Output the [x, y] coordinate of the center of the cell containing the given text.  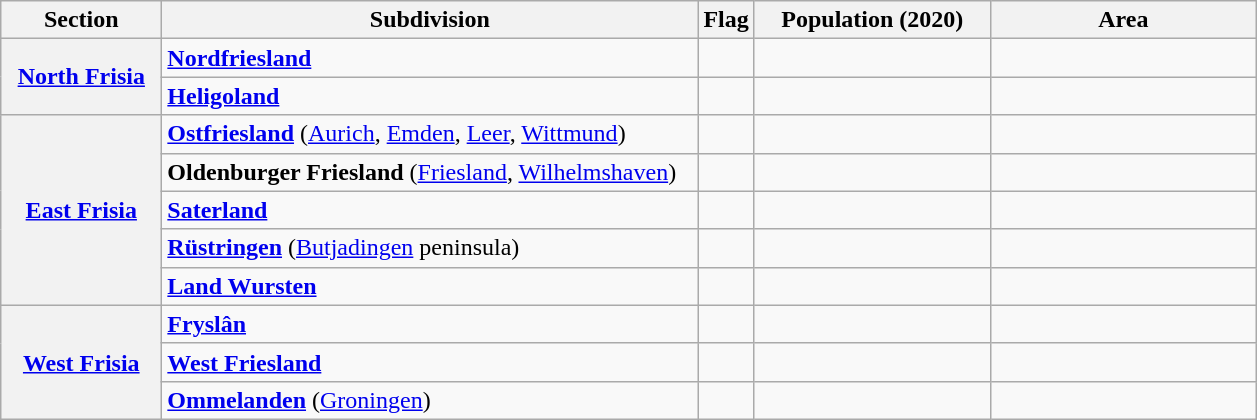
West Friesland [430, 362]
Oldenburger Friesland (Friesland, Wilhelmshaven) [430, 172]
Area [1123, 20]
Flag [726, 20]
Rüstringen (Butjadingen peninsula) [430, 248]
Heligoland [430, 96]
Nordfriesland [430, 58]
Ostfriesland (Aurich, Emden, Leer, Wittmund) [430, 134]
Fryslân [430, 324]
Ommelanden (Groningen) [430, 400]
West Frisia [82, 362]
North Frisia [82, 77]
Section [82, 20]
Saterland [430, 210]
Land Wursten [430, 286]
Population (2020) [872, 20]
East Frisia [82, 210]
Subdivision [430, 20]
